For the text-containing cell, return its midpoint in (x, y) coordinate format. 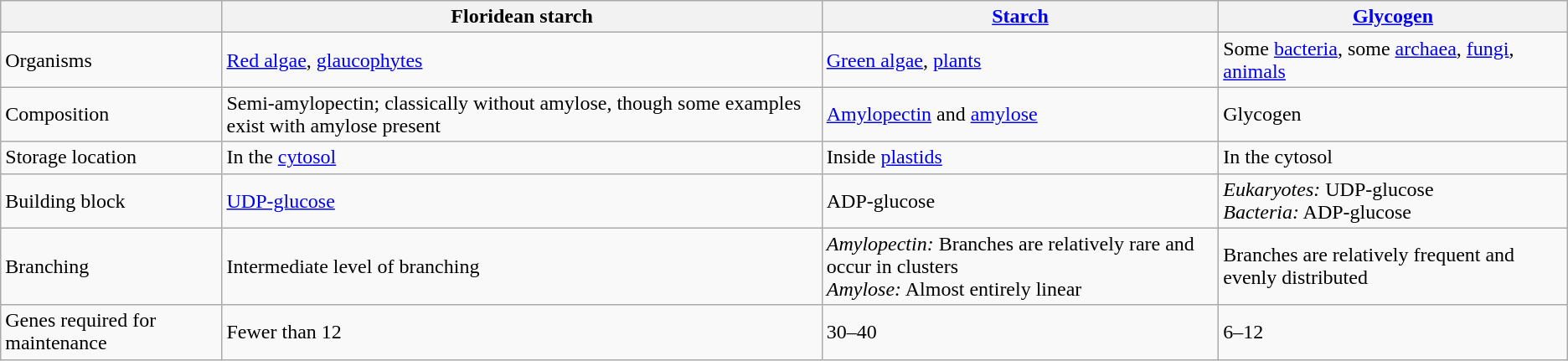
Branches are relatively frequent and evenly distributed (1394, 266)
Starch (1020, 17)
6–12 (1394, 332)
Building block (111, 201)
Eukaryotes: UDP-glucoseBacteria: ADP-glucose (1394, 201)
Intermediate level of branching (522, 266)
Semi-amylopectin; classically without amylose, though some examples exist with amylose present (522, 114)
Genes required for maintenance (111, 332)
UDP-glucose (522, 201)
Composition (111, 114)
Amylopectin and amylose (1020, 114)
Inside plastids (1020, 157)
Branching (111, 266)
Storage location (111, 157)
ADP-glucose (1020, 201)
Fewer than 12 (522, 332)
Floridean starch (522, 17)
30–40 (1020, 332)
Green algae, plants (1020, 60)
Some bacteria, some archaea, fungi, animals (1394, 60)
Red algae, glaucophytes (522, 60)
Organisms (111, 60)
Amylopectin: Branches are relatively rare and occur in clustersAmylose: Almost entirely linear (1020, 266)
